Extract the (X, Y) coordinate from the center of the cell holding the provided text.  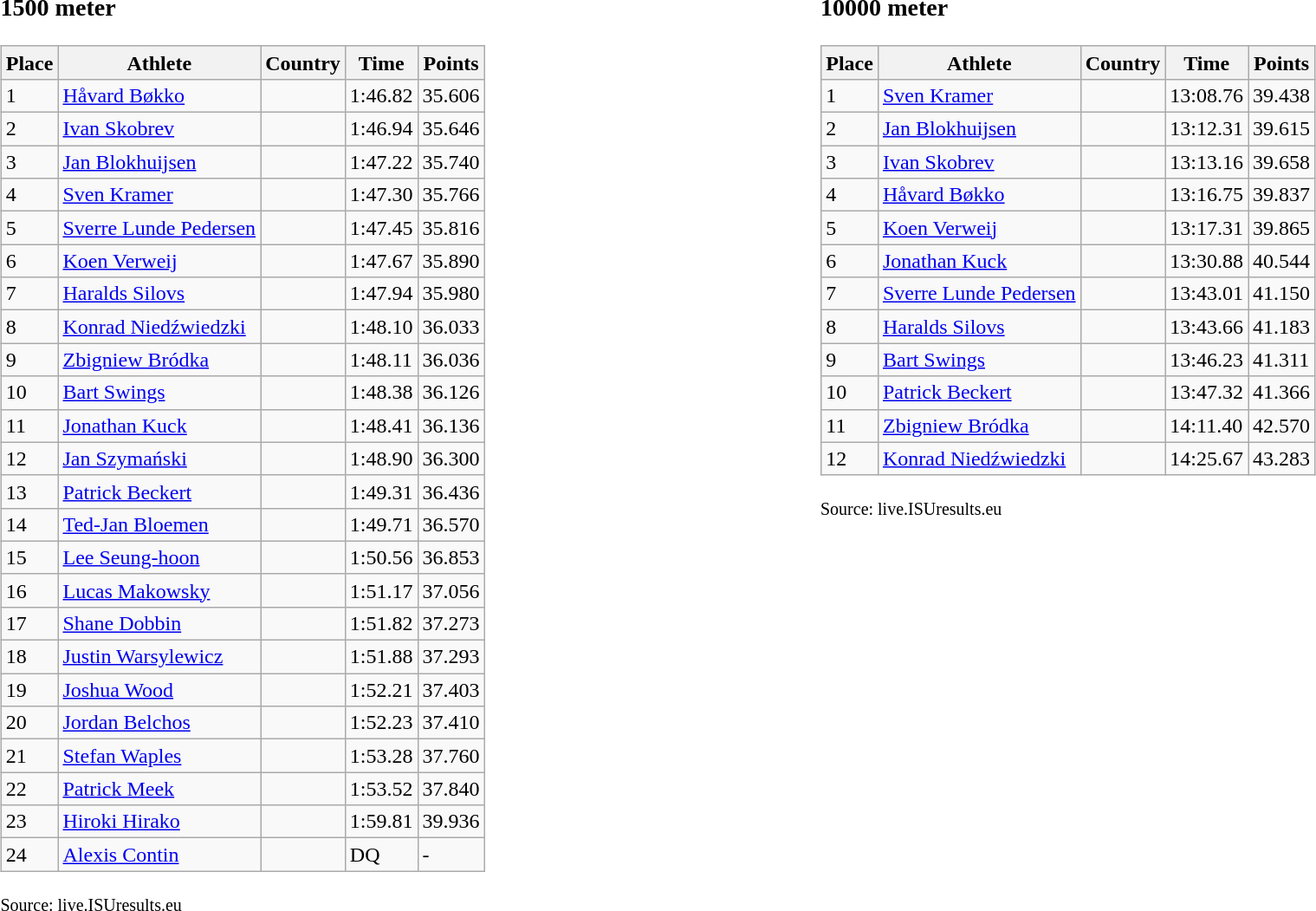
Shane Dobbin (159, 623)
1:47.67 (381, 261)
1:48.90 (381, 459)
37.273 (451, 623)
36.300 (451, 459)
1:51.82 (381, 623)
14:25.67 (1207, 459)
1:49.31 (381, 491)
36.436 (451, 491)
Jordan Belchos (159, 723)
1:47.94 (381, 294)
1:47.45 (381, 228)
41.366 (1282, 393)
13:43.01 (1207, 294)
19 (29, 690)
21 (29, 756)
Jan Szymański (159, 459)
13:30.88 (1207, 261)
37.403 (451, 690)
23 (29, 822)
Lucas Makowsky (159, 590)
1:48.10 (381, 327)
Justin Warsylewicz (159, 657)
1:47.22 (381, 162)
Joshua Wood (159, 690)
36.126 (451, 393)
40.544 (1282, 261)
37.410 (451, 723)
13:43.66 (1207, 327)
35.740 (451, 162)
1:48.11 (381, 360)
39.837 (1282, 195)
16 (29, 590)
13:08.76 (1207, 95)
1:50.56 (381, 557)
37.293 (451, 657)
1:51.88 (381, 657)
15 (29, 557)
39.936 (451, 822)
1:52.23 (381, 723)
DQ (381, 855)
- (451, 855)
1:51.17 (381, 590)
13:13.16 (1207, 162)
36.136 (451, 426)
22 (29, 789)
14 (29, 524)
13:47.32 (1207, 393)
1:47.30 (381, 195)
36.036 (451, 360)
42.570 (1282, 426)
Ted-Jan Bloemen (159, 524)
13 (29, 491)
36.570 (451, 524)
41.183 (1282, 327)
41.150 (1282, 294)
Hiroki Hirako (159, 822)
1:48.38 (381, 393)
35.980 (451, 294)
18 (29, 657)
35.606 (451, 95)
36.033 (451, 327)
35.816 (451, 228)
1:48.41 (381, 426)
36.853 (451, 557)
17 (29, 623)
24 (29, 855)
35.766 (451, 195)
1:52.21 (381, 690)
1:59.81 (381, 822)
37.840 (451, 789)
35.890 (451, 261)
37.056 (451, 590)
1:53.52 (381, 789)
39.438 (1282, 95)
1:53.28 (381, 756)
39.658 (1282, 162)
Stefan Waples (159, 756)
13:12.31 (1207, 129)
39.865 (1282, 228)
Lee Seung-hoon (159, 557)
20 (29, 723)
37.760 (451, 756)
35.646 (451, 129)
Patrick Meek (159, 789)
43.283 (1282, 459)
13:17.31 (1207, 228)
1:46.82 (381, 95)
39.615 (1282, 129)
1:46.94 (381, 129)
14:11.40 (1207, 426)
13:16.75 (1207, 195)
13:46.23 (1207, 360)
Alexis Contin (159, 855)
41.311 (1282, 360)
1:49.71 (381, 524)
